Determine the (x, y) coordinate at the center of the cell enclosing the given text.  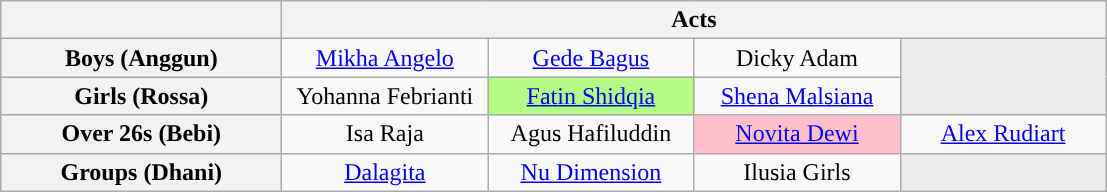
Novita Dewi (797, 134)
Nu Dimension (591, 172)
Shena Malsiana (797, 96)
Gede Bagus (591, 58)
Boys (Anggun) (142, 58)
Yohanna Febrianti (385, 96)
Groups (Dhani) (142, 172)
Mikha Angelo (385, 58)
Alex Rudiart (1003, 134)
Over 26s (Bebi) (142, 134)
Ilusia Girls (797, 172)
Isa Raja (385, 134)
Dicky Adam (797, 58)
Acts (694, 20)
Girls (Rossa) (142, 96)
Fatin Shidqia (591, 96)
Dalagita (385, 172)
Agus Hafiluddin (591, 134)
